Provide the (x, y) coordinate of the cell's center where the given text is located.  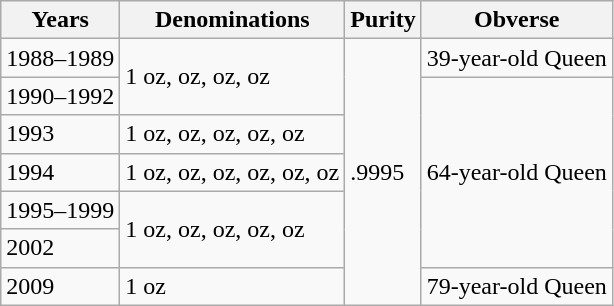
Obverse (516, 20)
Years (60, 20)
Purity (383, 20)
1 oz, oz, oz, oz, oz, oz (232, 172)
1 oz (232, 286)
1990–1992 (60, 96)
2009 (60, 286)
Denominations (232, 20)
.9995 (383, 172)
1993 (60, 134)
1 oz, oz, oz, oz (232, 77)
2002 (60, 248)
64-year-old Queen (516, 172)
39-year-old Queen (516, 58)
1994 (60, 172)
79-year-old Queen (516, 286)
1995–1999 (60, 210)
1988–1989 (60, 58)
